Capture the cell that displays the provided text and extract its (x, y) central coordinate. 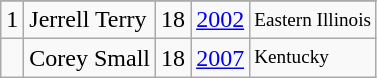
Jerrell Terry (90, 20)
1 (12, 20)
Eastern Illinois (313, 20)
Corey Small (90, 58)
2007 (220, 58)
Kentucky (313, 58)
2002 (220, 20)
